Determine the (x, y) coordinate at the center of the cell enclosing the given text.  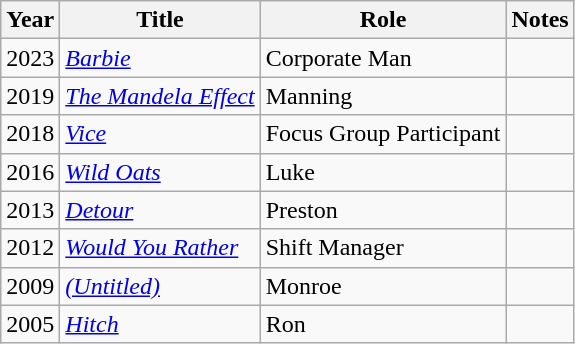
2023 (30, 58)
2005 (30, 324)
Detour (160, 210)
Luke (383, 172)
2018 (30, 134)
Barbie (160, 58)
Shift Manager (383, 248)
2013 (30, 210)
2019 (30, 96)
Would You Rather (160, 248)
Wild Oats (160, 172)
Monroe (383, 286)
Notes (540, 20)
Title (160, 20)
Focus Group Participant (383, 134)
(Untitled) (160, 286)
2009 (30, 286)
2012 (30, 248)
Ron (383, 324)
Preston (383, 210)
The Mandela Effect (160, 96)
Corporate Man (383, 58)
2016 (30, 172)
Role (383, 20)
Hitch (160, 324)
Manning (383, 96)
Vice (160, 134)
Year (30, 20)
